Provide the (X, Y) coordinate of the cell's center where the given text is located.  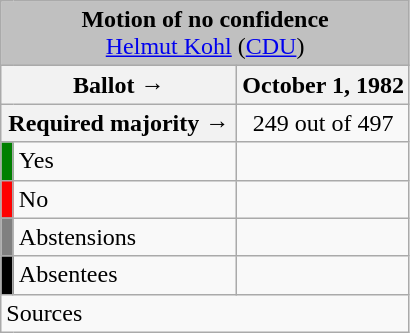
No (125, 199)
Yes (125, 161)
Sources (206, 313)
Required majority → (119, 123)
Motion of no confidenceHelmut Kohl (CDU) (206, 34)
Absentees (125, 275)
October 1, 1982 (324, 85)
Ballot → (119, 85)
249 out of 497 (324, 123)
Abstensions (125, 237)
